Output the (X, Y) coordinate of the center of the cell containing the given text.  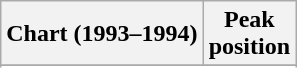
Chart (1993–1994) (102, 34)
Peakposition (249, 34)
